Search for the cell housing the specified text and yield its [x, y] center coordinate. 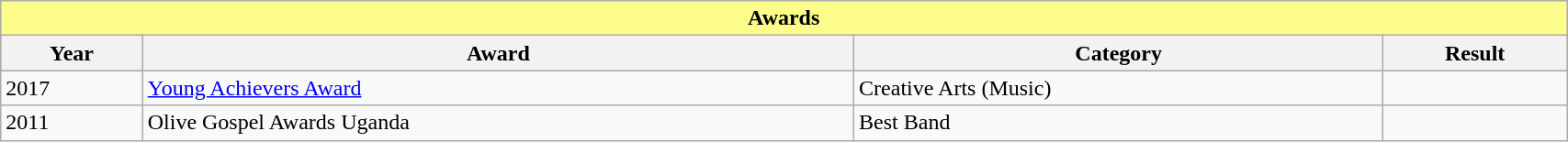
Award [498, 53]
Olive Gospel Awards Uganda [498, 123]
Category [1119, 53]
Young Achievers Award [498, 88]
Awards [784, 18]
2011 [72, 123]
Best Band [1119, 123]
Result [1475, 53]
Creative Arts (Music) [1119, 88]
Year [72, 53]
2017 [72, 88]
